Detect which cell encompasses the target text, then output its [X, Y] center coordinate. 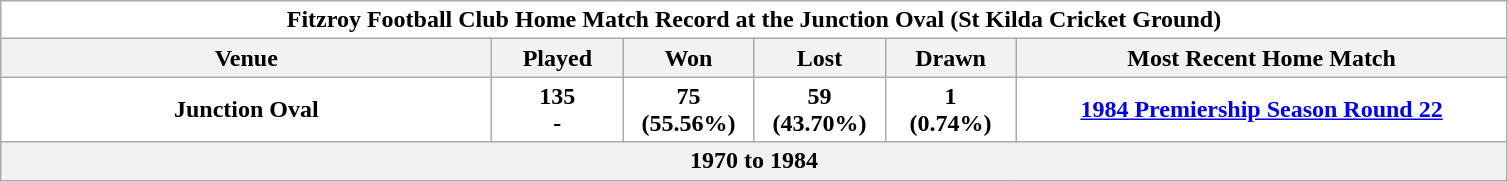
59(43.70%) [820, 110]
Most Recent Home Match [1262, 58]
Won [688, 58]
75(55.56%) [688, 110]
Fitzroy Football Club Home Match Record at the Junction Oval (St Kilda Cricket Ground) [754, 20]
Lost [820, 58]
Venue [246, 58]
1(0.74%) [950, 110]
Played [558, 58]
1984 Premiership Season Round 22 [1262, 110]
Junction Oval [246, 110]
Drawn [950, 58]
135- [558, 110]
1970 to 1984 [754, 161]
